Capture the cell that displays the provided text and extract its (X, Y) central coordinate. 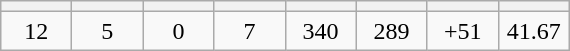
5 (108, 31)
41.67 (534, 31)
289 (392, 31)
340 (320, 31)
0 (178, 31)
+51 (462, 31)
12 (36, 31)
7 (250, 31)
